Provide the (X, Y) coordinate of the cell's center where the given text is located.  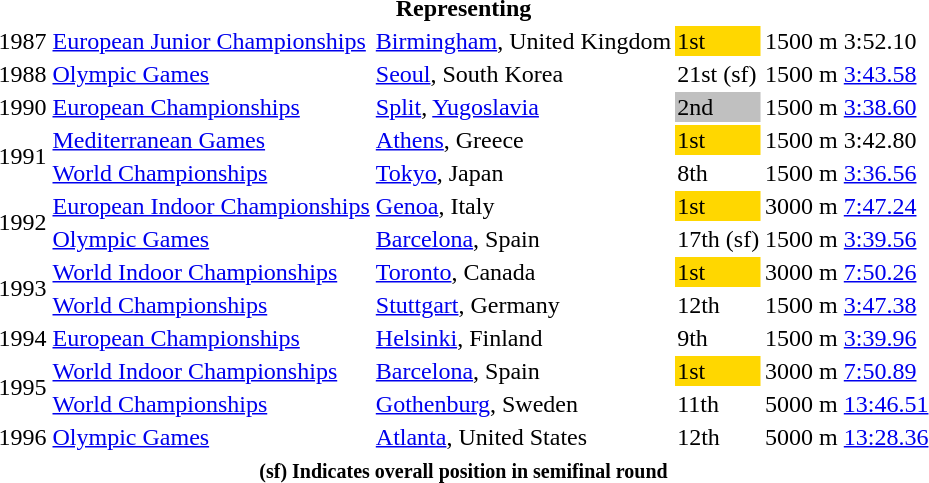
European Indoor Championships (211, 206)
8th (718, 173)
17th (sf) (718, 239)
European Junior Championships (211, 41)
21st (sf) (718, 74)
Birmingham, United Kingdom (523, 41)
Gothenburg, Sweden (523, 404)
Stuttgart, Germany (523, 305)
11th (718, 404)
Genoa, Italy (523, 206)
Seoul, South Korea (523, 74)
Atlanta, United States (523, 437)
Helsinki, Finland (523, 338)
Athens, Greece (523, 140)
Toronto, Canada (523, 272)
Mediterranean Games (211, 140)
Tokyo, Japan (523, 173)
Split, Yugoslavia (523, 107)
2nd (718, 107)
9th (718, 338)
